Capture the cell that displays the provided text and extract its (X, Y) central coordinate. 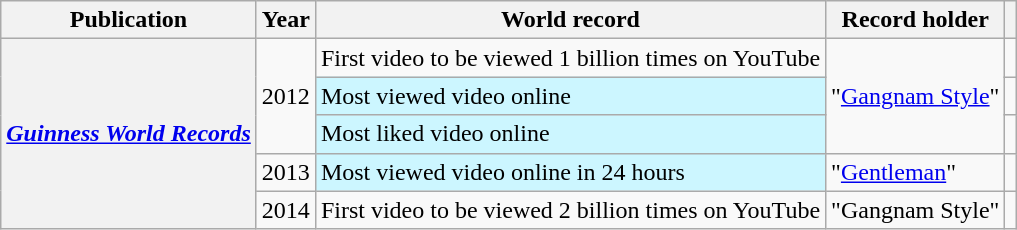
Year (286, 20)
First video to be viewed 1 billion times on YouTube (570, 58)
2014 (286, 210)
Most viewed video online in 24 hours (570, 172)
Most liked video online (570, 134)
First video to be viewed 2 billion times on YouTube (570, 210)
2013 (286, 172)
World record (570, 20)
"Gentleman" (916, 172)
Guinness World Records (129, 134)
Record holder (916, 20)
Most viewed video online (570, 96)
2012 (286, 96)
Publication (129, 20)
